Scan for the cell matching the given text and deliver its (x, y) coordinate at center. 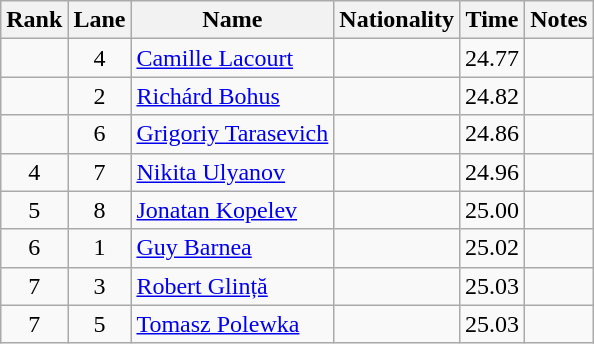
Rank (34, 20)
24.86 (492, 134)
1 (100, 248)
2 (100, 96)
Guy Barnea (232, 248)
8 (100, 210)
24.82 (492, 96)
Nikita Ulyanov (232, 172)
3 (100, 286)
Nationality (397, 20)
Richárd Bohus (232, 96)
Time (492, 20)
Jonatan Kopelev (232, 210)
25.02 (492, 248)
24.77 (492, 58)
Robert Glință (232, 286)
Name (232, 20)
24.96 (492, 172)
25.00 (492, 210)
Lane (100, 20)
Grigoriy Tarasevich (232, 134)
Tomasz Polewka (232, 324)
Notes (559, 20)
Camille Lacourt (232, 58)
